Identify which cell holds the provided text, then report its [x, y] central coordinate. 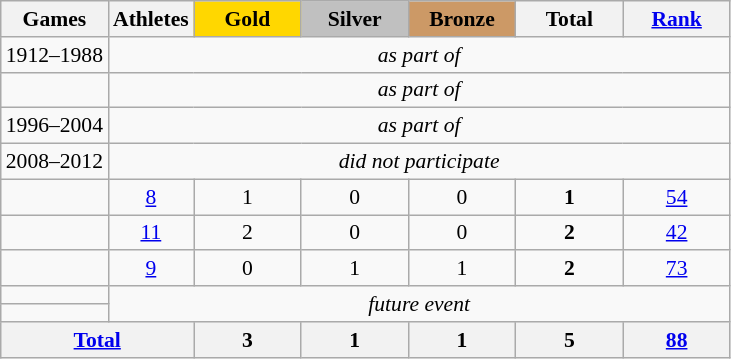
Bronze [462, 19]
88 [676, 340]
5 [570, 340]
future event [419, 304]
Gold [248, 19]
Games [54, 19]
Rank [676, 19]
Silver [354, 19]
8 [151, 197]
2008–2012 [54, 162]
1996–2004 [54, 126]
73 [676, 269]
9 [151, 269]
54 [676, 197]
1912–1988 [54, 55]
Athletes [151, 19]
did not participate [419, 162]
11 [151, 233]
3 [248, 340]
42 [676, 233]
